Capture the cell that displays the provided text and extract its [x, y] central coordinate. 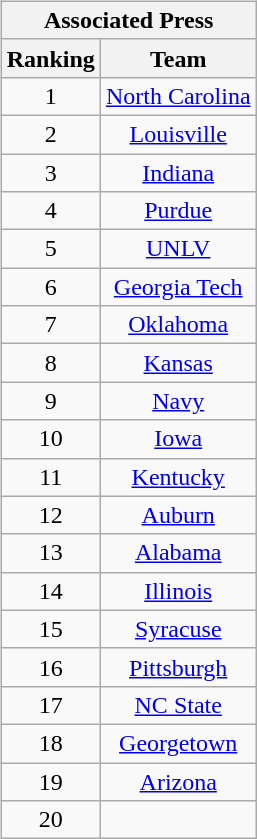
Oklahoma [178, 325]
Team [178, 58]
Ranking [50, 58]
13 [50, 553]
4 [50, 211]
17 [50, 705]
Iowa [178, 439]
11 [50, 477]
Indiana [178, 173]
8 [50, 363]
7 [50, 325]
12 [50, 515]
16 [50, 667]
Auburn [178, 515]
20 [50, 820]
3 [50, 173]
10 [50, 439]
Alabama [178, 553]
Kansas [178, 363]
Illinois [178, 591]
5 [50, 249]
UNLV [178, 249]
6 [50, 287]
Associated Press [128, 20]
18 [50, 743]
Kentucky [178, 477]
9 [50, 401]
2 [50, 134]
1 [50, 96]
Georgia Tech [178, 287]
Louisville [178, 134]
Pittsburgh [178, 667]
Purdue [178, 211]
Syracuse [178, 629]
19 [50, 781]
North Carolina [178, 96]
15 [50, 629]
NC State [178, 705]
Georgetown [178, 743]
Navy [178, 401]
Arizona [178, 781]
14 [50, 591]
